Provide the (x, y) coordinate of the cell's center where the given text is located.  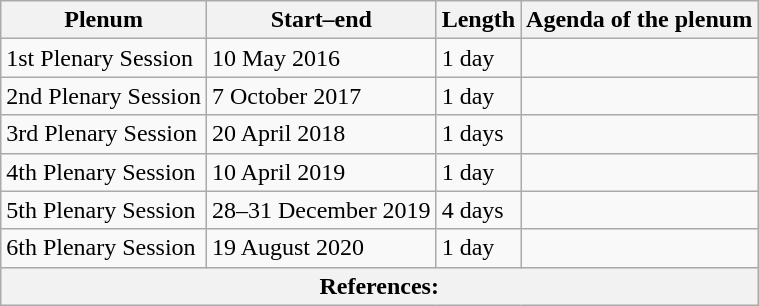
6th Plenary Session (104, 248)
10 May 2016 (321, 58)
7 October 2017 (321, 96)
10 April 2019 (321, 172)
Length (478, 20)
Plenum (104, 20)
19 August 2020 (321, 248)
4 days (478, 210)
2nd Plenary Session (104, 96)
28–31 December 2019 (321, 210)
References: (380, 286)
Agenda of the plenum (640, 20)
Start–end (321, 20)
1 days (478, 134)
1st Plenary Session (104, 58)
3rd Plenary Session (104, 134)
4th Plenary Session (104, 172)
5th Plenary Session (104, 210)
20 April 2018 (321, 134)
